Search for the cell housing the specified text and yield its (X, Y) center coordinate. 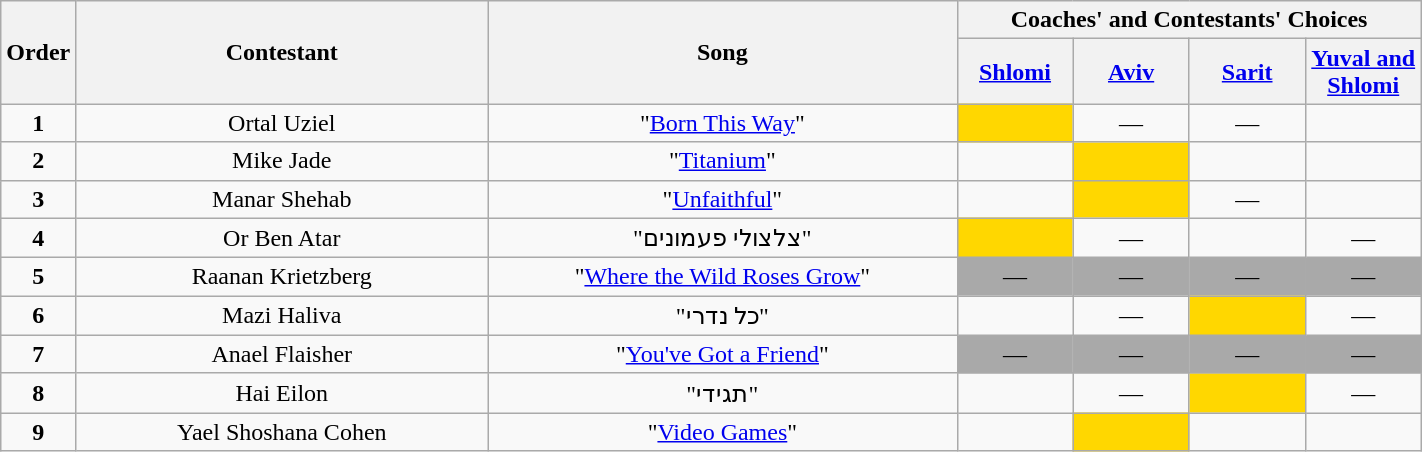
"You've Got a Friend" (722, 354)
Coaches' and Contestants' Choices (1189, 20)
9 (38, 432)
Manar Shehab (282, 199)
5 (38, 277)
"Video Games" (722, 432)
6 (38, 316)
7 (38, 354)
Contestant (282, 52)
"Born This Way" (722, 123)
4 (38, 238)
"צלצולי פעמונים" (722, 238)
"Unfaithful" (722, 199)
"Titanium" (722, 161)
2 (38, 161)
Mike Jade (282, 161)
Ortal Uziel (282, 123)
Raanan Krietzberg (282, 277)
"כל נדרי" (722, 316)
8 (38, 393)
"Where the Wild Roses Grow" (722, 277)
Yuval and Shlomi (1363, 72)
Aviv (1131, 72)
Order (38, 52)
1 (38, 123)
Or Ben Atar (282, 238)
Yael Shoshana Cohen (282, 432)
3 (38, 199)
Anael Flaisher (282, 354)
Hai Eilon (282, 393)
Shlomi (1015, 72)
Mazi Haliva (282, 316)
"תגידי" (722, 393)
Song (722, 52)
Sarit (1247, 72)
